Determine the (X, Y) coordinate at the center of the cell enclosing the given text.  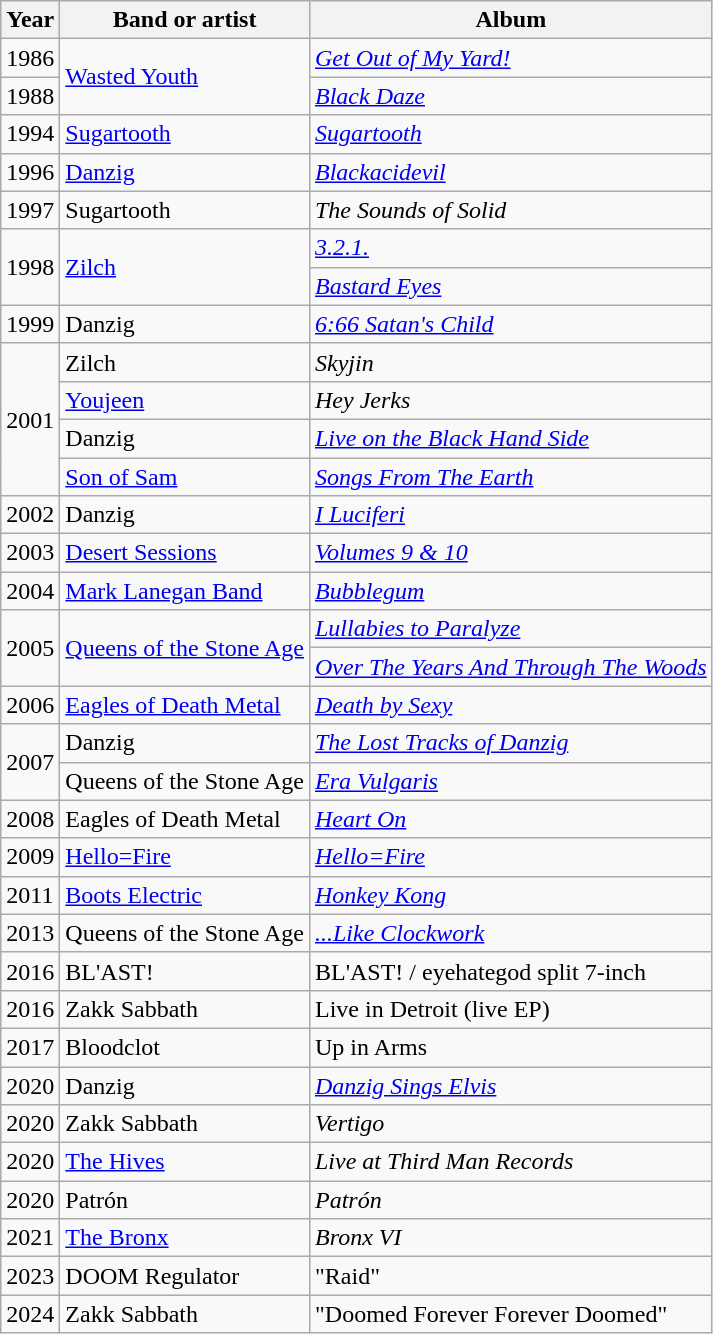
2024 (30, 1314)
Black Daze (510, 96)
Live in Detroit (live EP) (510, 1009)
Desert Sessions (185, 553)
Songs From The Earth (510, 477)
1986 (30, 58)
Son of Sam (185, 477)
Youjeen (185, 400)
6:66 Satan's Child (510, 324)
The Lost Tracks of Danzig (510, 743)
Mark Lanegan Band (185, 591)
1999 (30, 324)
1997 (30, 210)
"Raid" (510, 1276)
Bubblegum (510, 591)
2011 (30, 895)
2002 (30, 515)
1996 (30, 172)
DOOM Regulator (185, 1276)
Up in Arms (510, 1047)
2008 (30, 819)
Album (510, 20)
2005 (30, 648)
Over The Years And Through The Woods (510, 667)
1994 (30, 134)
Lullabies to Paralyze (510, 629)
Era Vulgaris (510, 781)
Get Out of My Yard! (510, 58)
Death by Sexy (510, 705)
Hey Jerks (510, 400)
Honkey Kong (510, 895)
Skyjin (510, 362)
2013 (30, 933)
...Like Clockwork (510, 933)
1998 (30, 267)
Year (30, 20)
Live on the Black Hand Side (510, 438)
2023 (30, 1276)
2004 (30, 591)
Bronx VI (510, 1238)
Vertigo (510, 1124)
Blackacidevil (510, 172)
Bastard Eyes (510, 286)
2009 (30, 857)
I Luciferi (510, 515)
The Bronx (185, 1238)
Bloodclot (185, 1047)
Danzig Sings Elvis (510, 1085)
3.2.1. (510, 248)
Boots Electric (185, 895)
2006 (30, 705)
2003 (30, 553)
BL'AST! / eyehategod split 7-inch (510, 971)
2021 (30, 1238)
Wasted Youth (185, 77)
2007 (30, 762)
Volumes 9 & 10 (510, 553)
2001 (30, 419)
The Hives (185, 1162)
"Doomed Forever Forever Doomed" (510, 1314)
BL'AST! (185, 971)
2017 (30, 1047)
1988 (30, 96)
The Sounds of Solid (510, 210)
Band or artist (185, 20)
Heart On (510, 819)
Live at Third Man Records (510, 1162)
